For the text-containing cell, return its midpoint in (x, y) coordinate format. 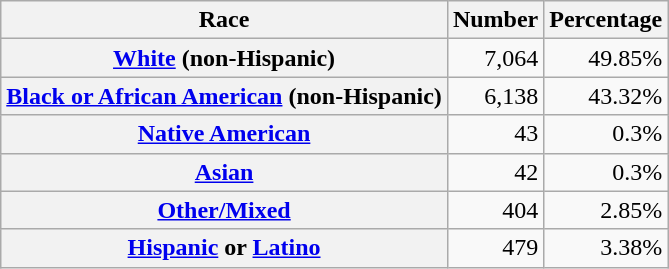
Asian (224, 172)
Black or African American (non-Hispanic) (224, 96)
3.38% (606, 248)
6,138 (495, 96)
Race (224, 20)
Native American (224, 134)
Other/Mixed (224, 210)
Percentage (606, 20)
42 (495, 172)
404 (495, 210)
Hispanic or Latino (224, 248)
7,064 (495, 58)
43 (495, 134)
2.85% (606, 210)
Number (495, 20)
479 (495, 248)
43.32% (606, 96)
White (non-Hispanic) (224, 58)
49.85% (606, 58)
